Output the (X, Y) coordinate of the center of the cell containing the given text.  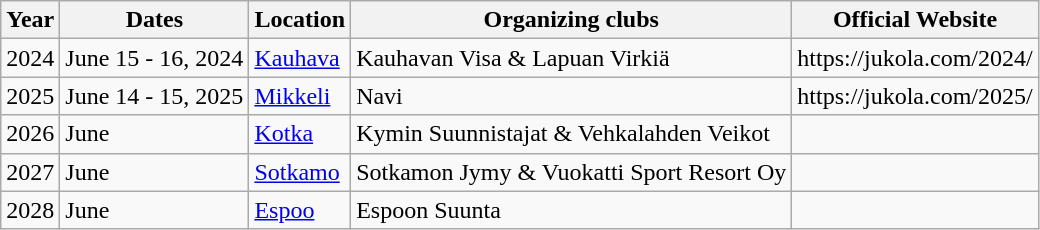
https://jukola.com/2024/ (915, 58)
2024 (30, 58)
2028 (30, 210)
2027 (30, 172)
2025 (30, 96)
Mikkeli (300, 96)
Espoo (300, 210)
Kauhavan Visa & Lapuan Virkiä (572, 58)
Sotkamo (300, 172)
Year (30, 20)
Kotka (300, 134)
Organizing clubs (572, 20)
June 15 - 16, 2024 (154, 58)
https://jukola.com/2025/ (915, 96)
2026 (30, 134)
Sotkamon Jymy & Vuokatti Sport Resort Oy (572, 172)
Espoon Suunta (572, 210)
June 14 - 15, 2025 (154, 96)
Kymin Suunnistajat & Vehkalahden Veikot (572, 134)
Kauhava (300, 58)
Navi (572, 96)
Location (300, 20)
Dates (154, 20)
Official Website (915, 20)
